Locate the cell with the specified text and output its (x, y) center coordinate. 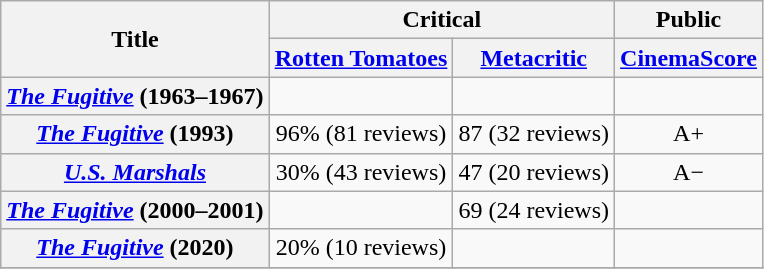
Title (135, 39)
A+ (689, 134)
A− (689, 172)
Public (689, 20)
Metacritic (534, 58)
The Fugitive (2000–2001) (135, 210)
30% (43 reviews) (361, 172)
Critical (442, 20)
69 (24 reviews) (534, 210)
CinemaScore (689, 58)
The Fugitive (1993) (135, 134)
47 (20 reviews) (534, 172)
87 (32 reviews) (534, 134)
20% (10 reviews) (361, 248)
The Fugitive (2020) (135, 248)
96% (81 reviews) (361, 134)
U.S. Marshals (135, 172)
Rotten Tomatoes (361, 58)
The Fugitive (1963–1967) (135, 96)
